Detect which cell encompasses the target text, then output its [x, y] center coordinate. 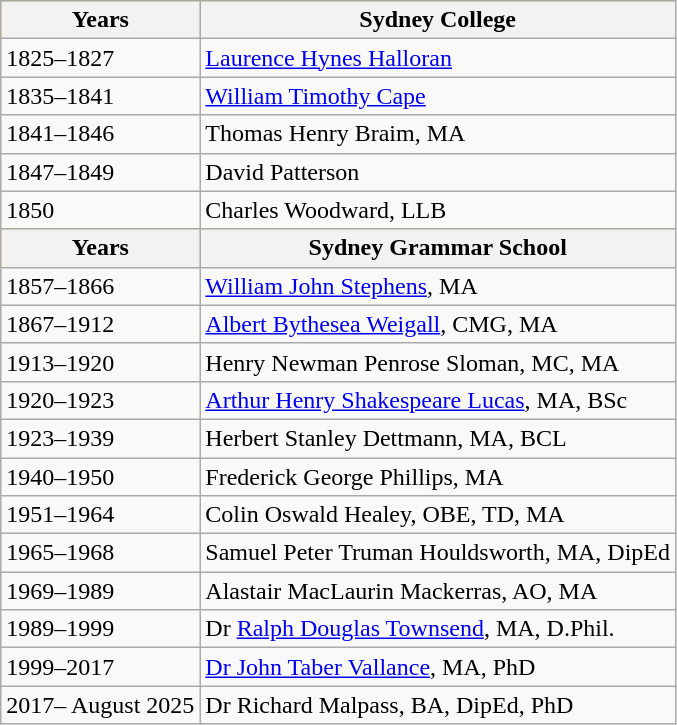
Herbert Stanley Dettmann, MA, BCL [438, 438]
1857–1866 [100, 286]
1920–1923 [100, 400]
1951–1964 [100, 515]
Henry Newman Penrose Sloman, MC, MA [438, 362]
Sydney College [438, 20]
Dr Richard Malpass, BA, DipEd, PhD [438, 705]
Thomas Henry Braim, MA [438, 134]
William Timothy Cape [438, 96]
1999–2017 [100, 667]
William John Stephens, MA [438, 286]
2017– August 2025 [100, 705]
Dr John Taber Vallance, MA, PhD [438, 667]
David Patterson [438, 172]
1940–1950 [100, 477]
Arthur Henry Shakespeare Lucas, MA, BSc [438, 400]
Dr Ralph Douglas Townsend, MA, D.Phil. [438, 629]
Alastair MacLaurin Mackerras, AO, MA [438, 591]
1825–1827 [100, 58]
1913–1920 [100, 362]
Colin Oswald Healey, OBE, TD, MA [438, 515]
1835–1841 [100, 96]
1850 [100, 210]
1841–1846 [100, 134]
Samuel Peter Truman Houldsworth, MA, DipEd [438, 553]
Frederick George Phillips, MA [438, 477]
1847–1849 [100, 172]
1989–1999 [100, 629]
1923–1939 [100, 438]
1965–1968 [100, 553]
1867–1912 [100, 324]
Sydney Grammar School [438, 248]
Albert Bythesea Weigall, CMG, MA [438, 324]
Charles Woodward, LLB [438, 210]
Laurence Hynes Halloran [438, 58]
1969–1989 [100, 591]
